Identify which cell holds the provided text, then report its [x, y] central coordinate. 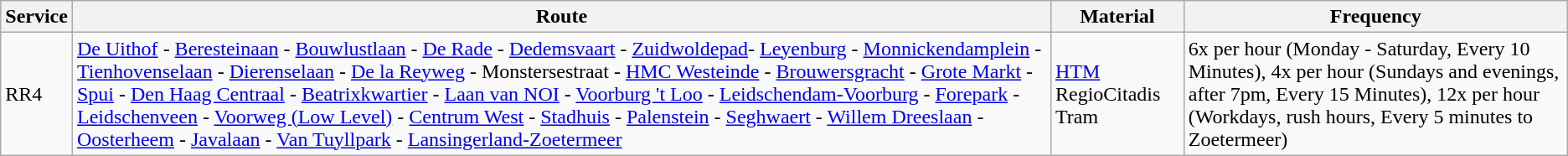
RR4 [37, 94]
Frequency [1375, 17]
Material [1117, 17]
Route [561, 17]
Service [37, 17]
HTM RegioCitadis Tram [1117, 94]
